Output the (x, y) coordinate of the center of the cell containing the given text.  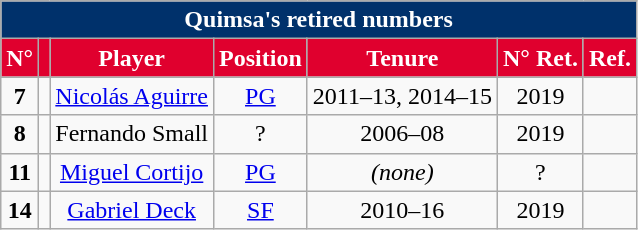
(none) (402, 172)
Tenure (402, 58)
Nicolás Aguirre (132, 96)
7 (20, 96)
14 (20, 210)
Quimsa's retired numbers (319, 20)
Fernando Small (132, 134)
2006–08 (402, 134)
Ref. (610, 58)
8 (20, 134)
Position (261, 58)
Miguel Cortijo (132, 172)
N° (20, 58)
2010–16 (402, 210)
11 (20, 172)
N° Ret. (540, 58)
Gabriel Deck (132, 210)
2011–13, 2014–15 (402, 96)
SF (261, 210)
Player (132, 58)
